Capture the cell that displays the provided text and extract its (x, y) central coordinate. 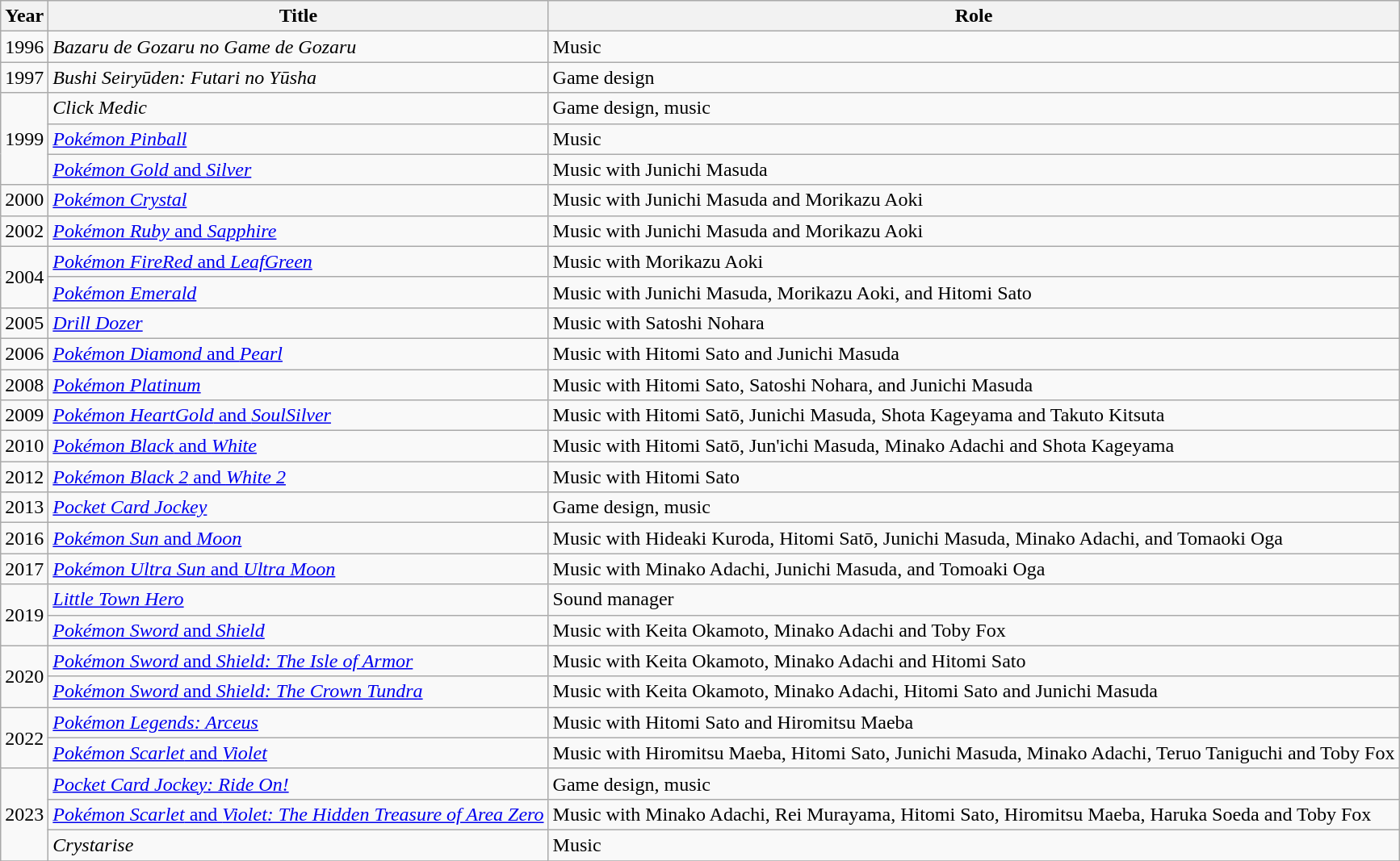
Pocket Card Jockey: Ride On! (299, 784)
2019 (24, 615)
Crystarise (299, 845)
Pokémon Sword and Shield (299, 630)
Music with Keita Okamoto, Minako Adachi, Hitomi Sato and Junichi Masuda (974, 692)
2013 (24, 508)
Title (299, 16)
Pokémon Ruby and Sapphire (299, 231)
Pokémon Legends: Arceus (299, 722)
Pokémon Sword and Shield: The Isle of Armor (299, 661)
Music with Keita Okamoto, Minako Adachi and Toby Fox (974, 630)
Year (24, 16)
Sound manager (974, 600)
2000 (24, 200)
1997 (24, 77)
2020 (24, 676)
Pokémon Scarlet and Violet: The Hidden Treasure of Area Zero (299, 814)
Music with Hitomi Sato and Junichi Masuda (974, 353)
Music with Hideaki Kuroda, Hitomi Satō, Junichi Masuda, Minako Adachi, and Tomaoki Oga (974, 538)
Drill Dozer (299, 323)
Pokémon FireRed and LeafGreen (299, 261)
Pokémon Sword and Shield: The Crown Tundra (299, 692)
Music with Hitomi Satō, Junichi Masuda, Shota Kageyama and Takuto Kitsuta (974, 416)
2010 (24, 446)
2012 (24, 477)
Bazaru de Gozaru no Game de Gozaru (299, 47)
Pokémon Gold and Silver (299, 169)
Music with Minako Adachi, Junichi Masuda, and Tomoaki Oga (974, 569)
Music with Junichi Masuda, Morikazu Aoki, and Hitomi Sato (974, 292)
Little Town Hero (299, 600)
Pokémon Black and White (299, 446)
1999 (24, 139)
Pokémon Diamond and Pearl (299, 353)
Pokémon Pinball (299, 139)
Bushi Seiryūden: Futari no Yūsha (299, 77)
Music with Hitomi Sato (974, 477)
2023 (24, 814)
2005 (24, 323)
Pokémon Sun and Moon (299, 538)
Pocket Card Jockey (299, 508)
Click Medic (299, 108)
Pokémon HeartGold and SoulSilver (299, 416)
Music with Hiromitsu Maeba, Hitomi Sato, Junichi Masuda, Minako Adachi, Teruo Taniguchi and Toby Fox (974, 753)
2022 (24, 738)
Pokémon Crystal (299, 200)
Music with Hitomi Sato and Hiromitsu Maeba (974, 722)
Pokémon Emerald (299, 292)
Music with Minako Adachi, Rei Murayama, Hitomi Sato, Hiromitsu Maeba, Haruka Soeda and Toby Fox (974, 814)
2017 (24, 569)
Music with Morikazu Aoki (974, 261)
Role (974, 16)
Music with Keita Okamoto, Minako Adachi and Hitomi Sato (974, 661)
Music with Satoshi Nohara (974, 323)
2002 (24, 231)
1996 (24, 47)
Pokémon Ultra Sun and Ultra Moon (299, 569)
2009 (24, 416)
Pokémon Platinum (299, 385)
Music with Hitomi Satō, Jun'ichi Masuda, Minako Adachi and Shota Kageyama (974, 446)
2016 (24, 538)
Game design (974, 77)
2006 (24, 353)
2004 (24, 277)
Pokémon Black 2 and White 2 (299, 477)
2008 (24, 385)
Music with Hitomi Sato, Satoshi Nohara, and Junichi Masuda (974, 385)
Music with Junichi Masuda (974, 169)
Pokémon Scarlet and Violet (299, 753)
